Pinpoint the cell where the given text exists, returning its [X, Y] midpoint coordinate. 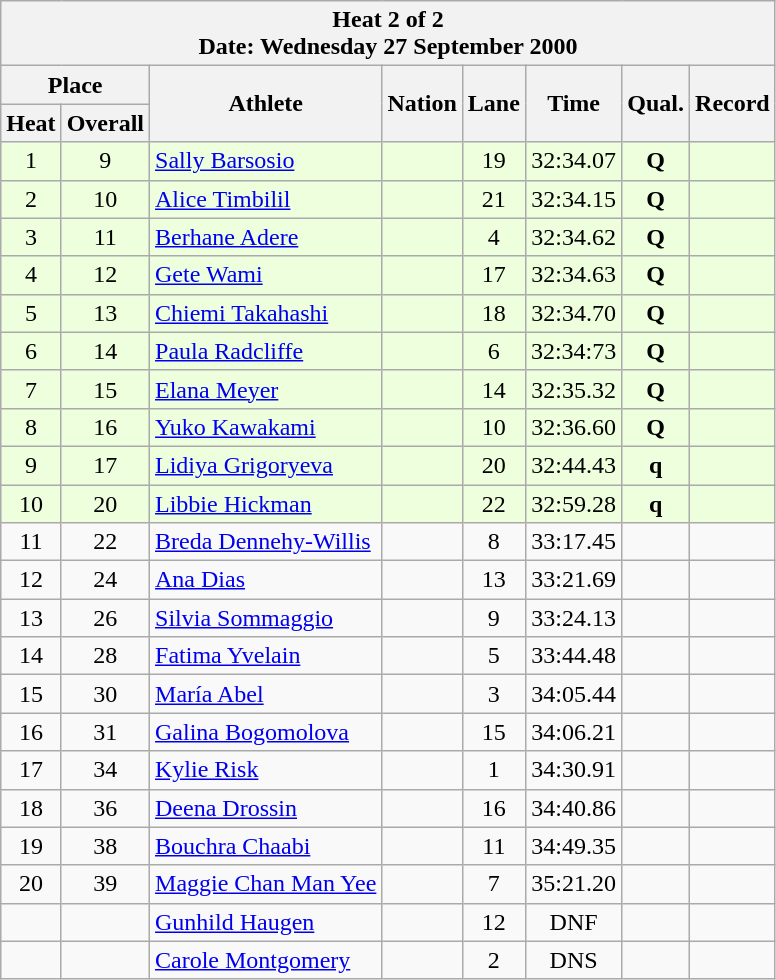
Place [76, 85]
Nation [422, 104]
Fatima Yvelain [266, 656]
Lidiya Grigoryeva [266, 465]
Kylie Risk [266, 770]
Lane [494, 104]
Overall [105, 123]
21 [494, 199]
34:06.21 [573, 732]
Sally Barsosio [266, 161]
Record [733, 104]
36 [105, 808]
24 [105, 580]
32:36.60 [573, 427]
38 [105, 846]
Breda Dennehy-Willis [266, 542]
Bouchra Chaabi [266, 846]
32:34.63 [573, 275]
32:34.70 [573, 313]
Silvia Sommaggio [266, 618]
34:49.35 [573, 846]
Galina Bogomolova [266, 732]
33:24.13 [573, 618]
Heat 2 of 2 Date: Wednesday 27 September 2000 [388, 34]
DNS [573, 960]
33:17.45 [573, 542]
Ana Dias [266, 580]
32:59.28 [573, 503]
Qual. [656, 104]
Maggie Chan Man Yee [266, 884]
32:34.15 [573, 199]
34:05.44 [573, 694]
Time [573, 104]
28 [105, 656]
Alice Timbilil [266, 199]
39 [105, 884]
Paula Radcliffe [266, 351]
Deena Drossin [266, 808]
30 [105, 694]
Yuko Kawakami [266, 427]
32:34:73 [573, 351]
Gete Wami [266, 275]
32:44.43 [573, 465]
26 [105, 618]
Carole Montgomery [266, 960]
34:40.86 [573, 808]
Athlete [266, 104]
Heat [31, 123]
35:21.20 [573, 884]
32:34.07 [573, 161]
33:21.69 [573, 580]
33:44.48 [573, 656]
DNF [573, 922]
María Abel [266, 694]
Libbie Hickman [266, 503]
34:30.91 [573, 770]
Elana Meyer [266, 389]
34 [105, 770]
Gunhild Haugen [266, 922]
32:35.32 [573, 389]
32:34.62 [573, 237]
31 [105, 732]
Chiemi Takahashi [266, 313]
Berhane Adere [266, 237]
